Extract the [X, Y] coordinate from the center of the cell holding the provided text.  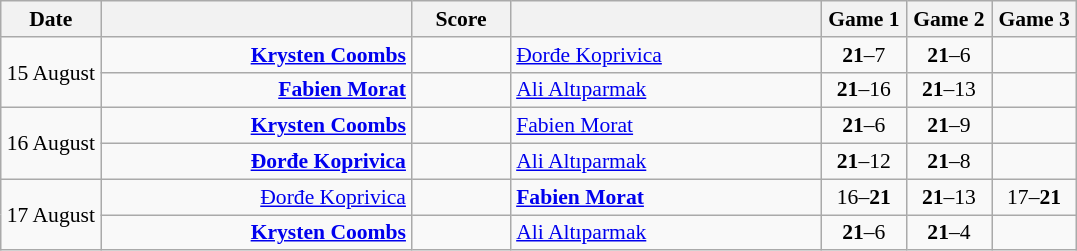
Game 2 [948, 19]
16–21 [864, 197]
Date [51, 19]
21–12 [864, 162]
Game 3 [1034, 19]
17 August [51, 214]
21–9 [948, 126]
21–16 [864, 90]
21–8 [948, 162]
16 August [51, 144]
21–7 [864, 55]
17–21 [1034, 197]
Score [461, 19]
Game 1 [864, 19]
15 August [51, 72]
21–4 [948, 233]
